Pinpoint the cell where the given text exists, returning its (X, Y) midpoint coordinate. 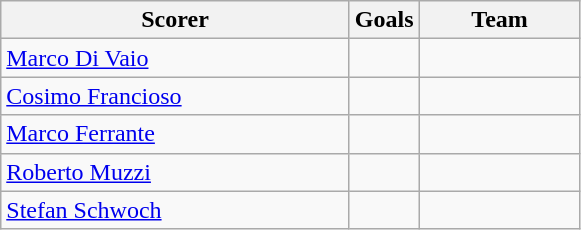
Marco Ferrante (176, 134)
Goals (384, 20)
Roberto Muzzi (176, 172)
Cosimo Francioso (176, 96)
Stefan Schwoch (176, 210)
Scorer (176, 20)
Marco Di Vaio (176, 58)
Team (500, 20)
